Capture the cell that displays the provided text and extract its [X, Y] central coordinate. 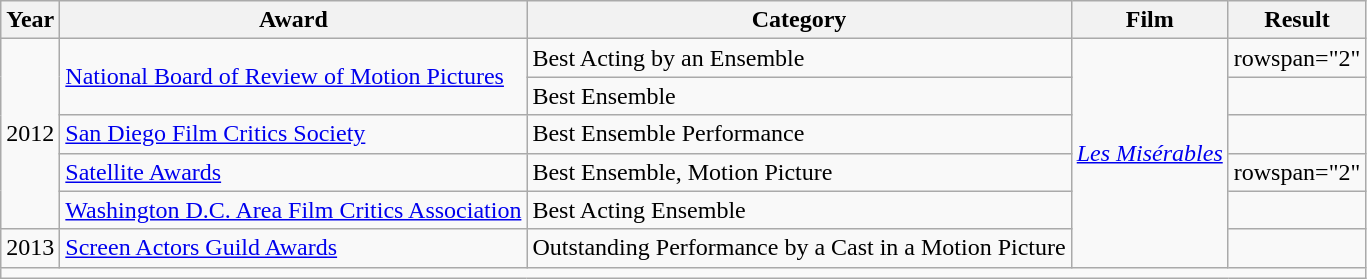
Result [1297, 20]
Award [294, 20]
Category [799, 20]
Best Acting Ensemble [799, 210]
San Diego Film Critics Society [294, 134]
Best Ensemble, Motion Picture [799, 172]
Best Ensemble Performance [799, 134]
Outstanding Performance by a Cast in a Motion Picture [799, 248]
Satellite Awards [294, 172]
2012 [30, 134]
National Board of Review of Motion Pictures [294, 77]
Best Acting by an Ensemble [799, 58]
2013 [30, 248]
Screen Actors Guild Awards [294, 248]
Les Misérables [1150, 153]
Year [30, 20]
Film [1150, 20]
Best Ensemble [799, 96]
Washington D.C. Area Film Critics Association [294, 210]
